Find where the given text appears and provide that cell's center as (x, y) coordinate. 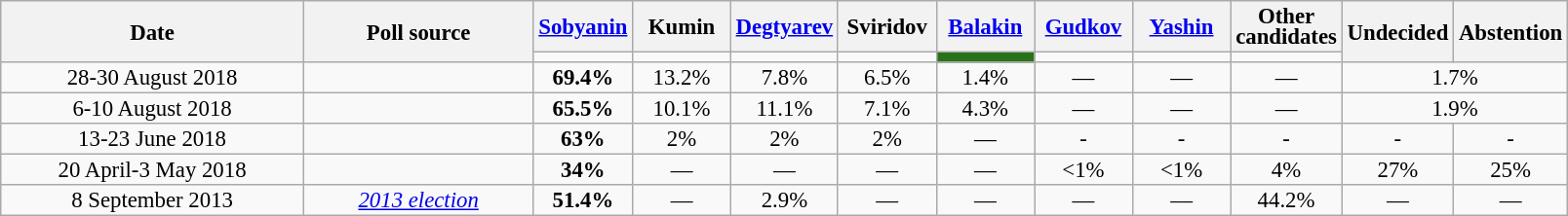
7.8% (784, 78)
6.5% (887, 78)
4.3% (985, 109)
Abstention (1511, 31)
65.5% (583, 109)
13.2% (683, 78)
Other candidates (1286, 27)
10.1% (683, 109)
4% (1286, 170)
2013 election (418, 200)
44.2% (1286, 200)
Degtyarev (784, 27)
Date (152, 31)
Balakin (985, 27)
7.1% (887, 109)
Undecided (1397, 31)
Kumin (683, 27)
8 September 2013 (152, 200)
13-23 June 2018 (152, 139)
27% (1397, 170)
20 April-3 May 2018 (152, 170)
25% (1511, 170)
Yashin (1182, 27)
69.4% (583, 78)
51.4% (583, 200)
1.4% (985, 78)
63% (583, 139)
Gudkov (1084, 27)
2.9% (784, 200)
1.7% (1455, 78)
Sviridov (887, 27)
6-10 August 2018 (152, 109)
Poll source (418, 31)
34% (583, 170)
11.1% (784, 109)
1.9% (1455, 109)
Sobyanin (583, 27)
28-30 August 2018 (152, 78)
